Find where the given text appears and provide that cell's center as [x, y] coordinate. 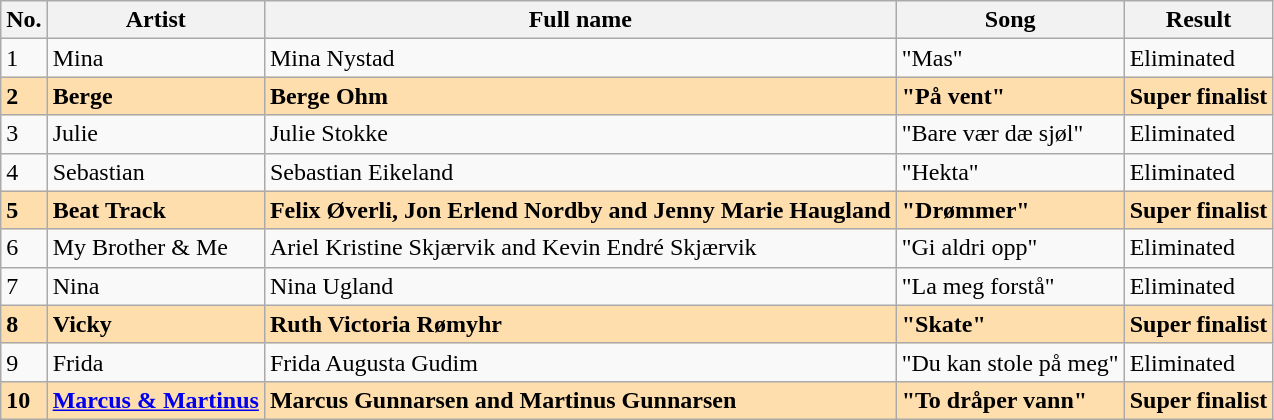
"Hekta" [1010, 172]
Full name [580, 20]
Marcus Gunnarsen and Martinus Gunnarsen [580, 400]
No. [24, 20]
Beat Track [156, 210]
Julie [156, 134]
5 [24, 210]
"Mas" [1010, 58]
"Bare vær dæ sjøl" [1010, 134]
2 [24, 96]
My Brother & Me [156, 248]
Artist [156, 20]
1 [24, 58]
Song [1010, 20]
Berge Ohm [580, 96]
Result [1198, 20]
Vicky [156, 324]
9 [24, 362]
Nina Ugland [580, 286]
8 [24, 324]
Felix Øverli, Jon Erlend Nordby and Jenny Marie Haugland [580, 210]
"To dråper vann" [1010, 400]
Nina [156, 286]
Mina [156, 58]
3 [24, 134]
"Gi aldri opp" [1010, 248]
Marcus & Martinus [156, 400]
"Skate" [1010, 324]
4 [24, 172]
"På vent" [1010, 96]
6 [24, 248]
Berge [156, 96]
Frida Augusta Gudim [580, 362]
"La meg forstå" [1010, 286]
Frida [156, 362]
Julie Stokke [580, 134]
7 [24, 286]
"Drømmer" [1010, 210]
Ariel Kristine Skjærvik and Kevin Endré Skjærvik [580, 248]
"Du kan stole på meg" [1010, 362]
Sebastian [156, 172]
Ruth Victoria Rømyhr [580, 324]
10 [24, 400]
Sebastian Eikeland [580, 172]
Mina Nystad [580, 58]
